Capture the cell that displays the provided text and extract its (x, y) central coordinate. 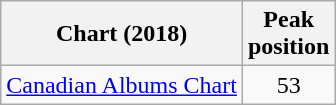
Chart (2018) (122, 34)
Peakposition (288, 34)
Canadian Albums Chart (122, 85)
53 (288, 85)
